Return the [X, Y] coordinate for the center point of the cell that contains the specified text.  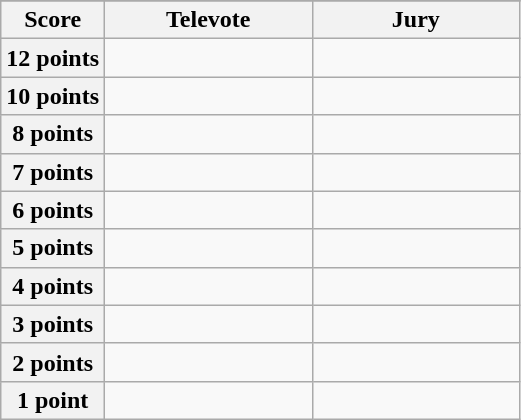
Televote [209, 20]
7 points [53, 172]
12 points [53, 58]
10 points [53, 96]
Jury [416, 20]
3 points [53, 324]
2 points [53, 362]
5 points [53, 248]
1 point [53, 400]
Score [53, 20]
8 points [53, 134]
6 points [53, 210]
4 points [53, 286]
